From the cell containing the given text, extract its center point as (x, y) coordinate. 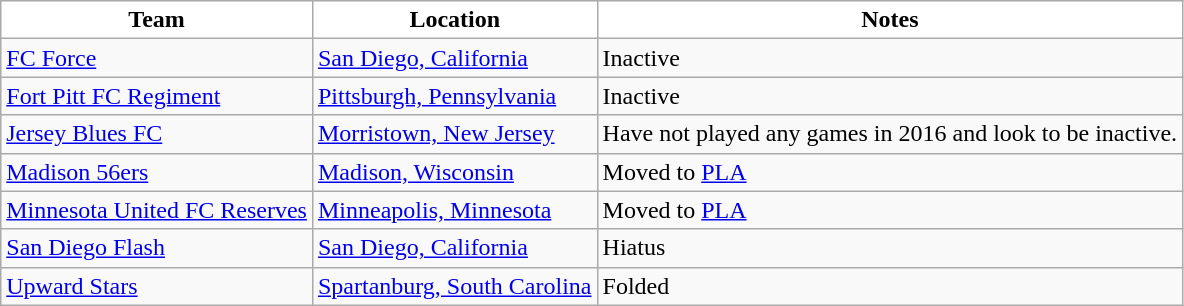
Upward Stars (157, 286)
San Diego Flash (157, 248)
Hiatus (890, 248)
Spartanburg, South Carolina (454, 286)
Jersey Blues FC (157, 134)
Location (454, 20)
Notes (890, 20)
Minneapolis, Minnesota (454, 210)
FC Force (157, 58)
Fort Pitt FC Regiment (157, 96)
Minnesota United FC Reserves (157, 210)
Team (157, 20)
Madison 56ers (157, 172)
Have not played any games in 2016 and look to be inactive. (890, 134)
Morristown, New Jersey (454, 134)
Madison, Wisconsin (454, 172)
Folded (890, 286)
Pittsburgh, Pennsylvania (454, 96)
